Extract the [X, Y] coordinate from the center of the cell holding the provided text.  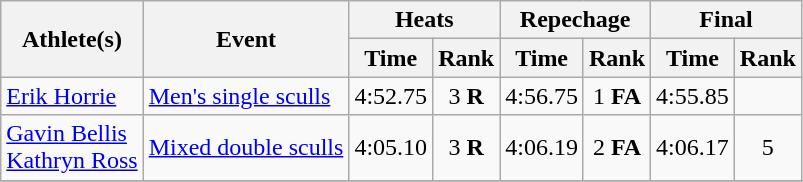
Heats [424, 20]
Final [726, 20]
1 FA [616, 96]
Erik Horrie [72, 96]
Event [246, 39]
4:55.85 [693, 96]
4:06.19 [542, 148]
4:06.17 [693, 148]
Repechage [576, 20]
4:05.10 [391, 148]
Gavin BellisKathryn Ross [72, 148]
4:52.75 [391, 96]
4:56.75 [542, 96]
5 [768, 148]
Mixed double sculls [246, 148]
2 FA [616, 148]
Athlete(s) [72, 39]
Men's single sculls [246, 96]
